Search for the cell housing the specified text and yield its (x, y) center coordinate. 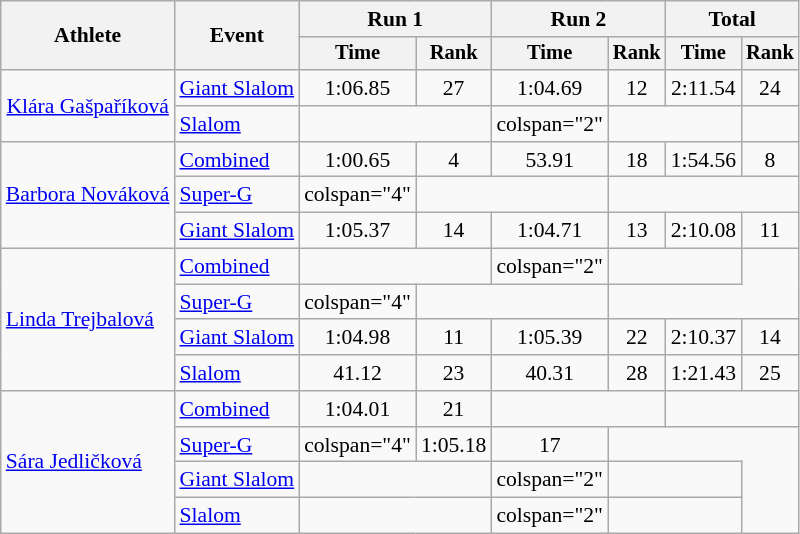
21 (454, 409)
41.12 (358, 373)
Run 1 (395, 19)
40.31 (550, 373)
2:10.08 (704, 231)
1:54.56 (704, 160)
13 (637, 231)
28 (637, 373)
8 (770, 160)
1:00.65 (358, 160)
1:04.71 (550, 231)
23 (454, 373)
2:10.37 (704, 338)
27 (454, 88)
Sára Jedličková (88, 462)
1:21.43 (704, 373)
Run 2 (578, 19)
Athlete (88, 36)
1:05.18 (454, 445)
Linda Trejbalová (88, 320)
1:04.98 (358, 338)
1:06.85 (358, 88)
2:11.54 (704, 88)
17 (550, 445)
22 (637, 338)
1:05.37 (358, 231)
25 (770, 373)
18 (637, 160)
Event (238, 36)
Total (732, 19)
24 (770, 88)
1:04.69 (550, 88)
53.91 (550, 160)
Klára Gašpaříková (88, 106)
1:04.01 (358, 409)
12 (637, 88)
1:05.39 (550, 338)
Barbora Nováková (88, 196)
4 (454, 160)
